Provide the (x, y) coordinate of the cell's center where the given text is located.  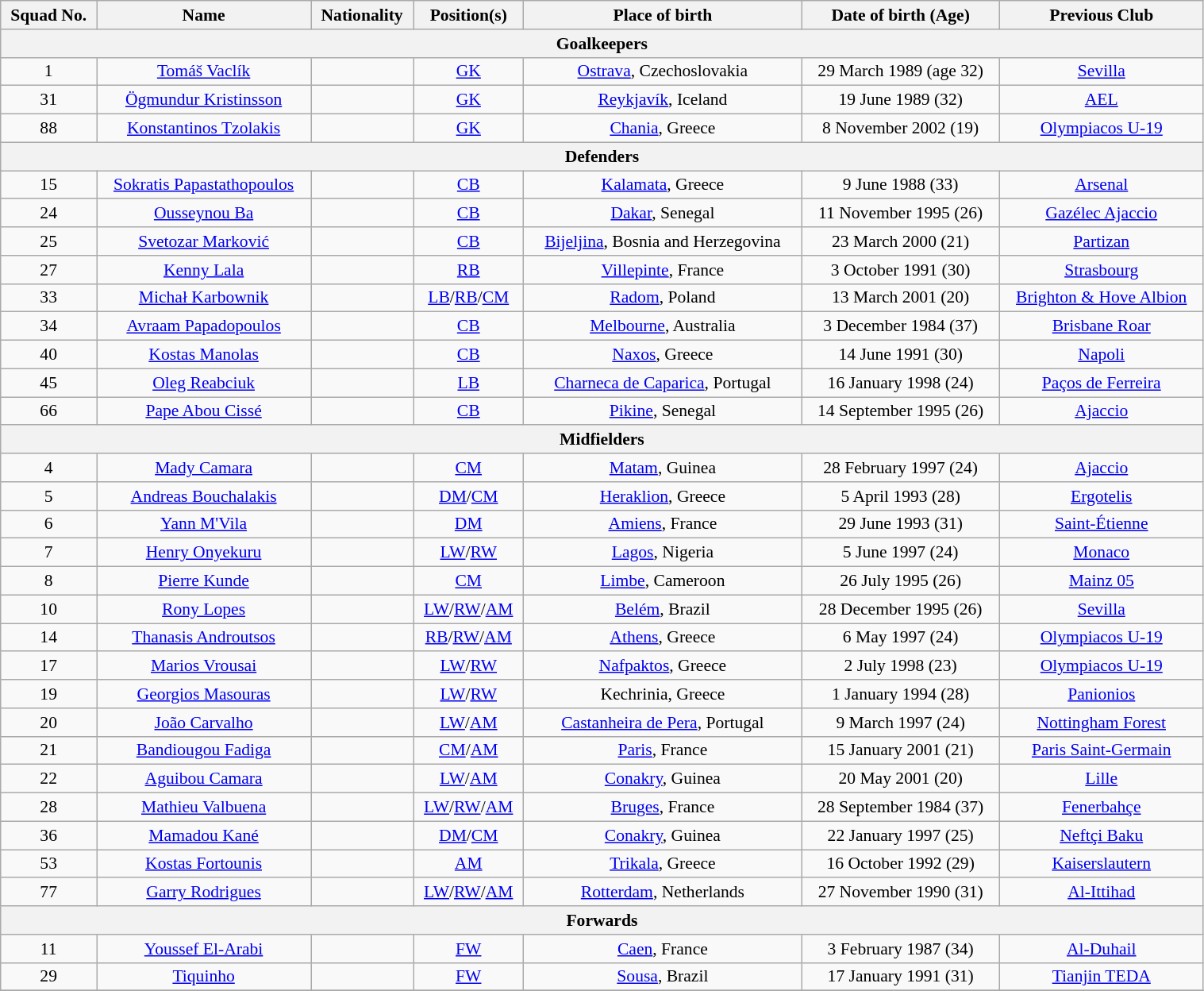
28 December 1995 (26) (901, 609)
36 (49, 835)
Reykjavík, Iceland (663, 100)
Lille (1102, 779)
Partizan (1102, 241)
26 July 1995 (26) (901, 581)
Radom, Poland (663, 298)
Pape Abou Cissé (204, 411)
Al-Ittihad (1102, 893)
Sousa, Brazil (663, 977)
Bandiougou Fadiga (204, 750)
Heraklion, Greece (663, 496)
29 June 1993 (31) (901, 524)
Garry Rodrigues (204, 893)
Oleg Reabciuk (204, 383)
Bruges, France (663, 808)
3 February 1987 (34) (901, 949)
14 September 1995 (26) (901, 411)
22 (49, 779)
Napoli (1102, 355)
Brighton & Hove Albion (1102, 298)
Sokratis Papastathopoulos (204, 185)
Paris Saint-Germain (1102, 750)
Georgios Masouras (204, 694)
16 January 1998 (24) (901, 383)
Nationality (362, 15)
29 March 1989 (age 32) (901, 71)
13 March 2001 (20) (901, 298)
Henry Onyekuru (204, 553)
3 October 1991 (30) (901, 270)
Al-Duhail (1102, 949)
Mady Camara (204, 468)
Pierre Kunde (204, 581)
34 (49, 326)
6 (49, 524)
Tianjin TEDA (1102, 977)
Kaiserslautern (1102, 864)
CM/AM (468, 750)
Nottingham Forest (1102, 723)
6 May 1997 (24) (901, 638)
Pikine, Senegal (663, 411)
João Carvalho (204, 723)
Mainz 05 (1102, 581)
Saint-Étienne (1102, 524)
16 October 1992 (29) (901, 864)
Ergotelis (1102, 496)
29 (49, 977)
Lagos, Nigeria (663, 553)
3 December 1984 (37) (901, 326)
5 June 1997 (24) (901, 553)
Svetozar Marković (204, 241)
Date of birth (Age) (901, 15)
31 (49, 100)
22 January 1997 (25) (901, 835)
88 (49, 129)
LB (468, 383)
28 September 1984 (37) (901, 808)
17 January 1991 (31) (901, 977)
Aguibou Camara (204, 779)
27 November 1990 (31) (901, 893)
Fenerbahçe (1102, 808)
27 (49, 270)
Mamadou Kané (204, 835)
66 (49, 411)
Konstantinos Tzolakis (204, 129)
2 July 1998 (23) (901, 666)
Position(s) (468, 15)
Chania, Greece (663, 129)
Ostrava, Czechoslovakia (663, 71)
Kenny Lala (204, 270)
14 June 1991 (30) (901, 355)
Paços de Ferreira (1102, 383)
Naxos, Greece (663, 355)
Bijeljina, Bosnia and Herzegovina (663, 241)
Neftçi Baku (1102, 835)
Amiens, France (663, 524)
Thanasis Androutsos (204, 638)
Athens, Greece (663, 638)
Brisbane Roar (1102, 326)
Panionios (1102, 694)
Midfielders (602, 440)
53 (49, 864)
20 May 2001 (20) (901, 779)
Belém, Brazil (663, 609)
28 February 1997 (24) (901, 468)
Squad No. (49, 15)
Defenders (602, 156)
77 (49, 893)
9 June 1988 (33) (901, 185)
LB/RB/CM (468, 298)
11 (49, 949)
19 June 1989 (32) (901, 100)
24 (49, 214)
Rony Lopes (204, 609)
Castanheira de Pera, Portugal (663, 723)
RB/RW/AM (468, 638)
AEL (1102, 100)
Forwards (602, 920)
Limbe, Cameroon (663, 581)
Kostas Fortounis (204, 864)
Place of birth (663, 15)
Kalamata, Greece (663, 185)
Andreas Bouchalakis (204, 496)
Name (204, 15)
Marios Vrousai (204, 666)
Gazélec Ajaccio (1102, 214)
15 January 2001 (21) (901, 750)
Paris, France (663, 750)
Villepinte, France (663, 270)
Goalkeepers (602, 44)
17 (49, 666)
DM (468, 524)
20 (49, 723)
Tiquinho (204, 977)
Caen, France (663, 949)
4 (49, 468)
25 (49, 241)
Strasbourg (1102, 270)
Ousseynou Ba (204, 214)
28 (49, 808)
Kechrinia, Greece (663, 694)
9 March 1997 (24) (901, 723)
7 (49, 553)
Previous Club (1102, 15)
8 (49, 581)
Mathieu Valbuena (204, 808)
AM (468, 864)
Youssef El-Arabi (204, 949)
Kostas Manolas (204, 355)
45 (49, 383)
14 (49, 638)
23 March 2000 (21) (901, 241)
Monaco (1102, 553)
Trikala, Greece (663, 864)
10 (49, 609)
11 November 1995 (26) (901, 214)
5 April 1993 (28) (901, 496)
1 January 1994 (28) (901, 694)
RB (468, 270)
Yann M'Vila (204, 524)
15 (49, 185)
19 (49, 694)
Charneca de Caparica, Portugal (663, 383)
1 (49, 71)
5 (49, 496)
Arsenal (1102, 185)
33 (49, 298)
Melbourne, Australia (663, 326)
Dakar, Senegal (663, 214)
21 (49, 750)
40 (49, 355)
Ögmundur Kristinsson (204, 100)
8 November 2002 (19) (901, 129)
Avraam Papadopoulos (204, 326)
Rotterdam, Netherlands (663, 893)
Michał Karbownik (204, 298)
Nafpaktos, Greece (663, 666)
Matam, Guinea (663, 468)
Tomáš Vaclík (204, 71)
